Provide the [X, Y] coordinate of the cell's center where the given text is located.  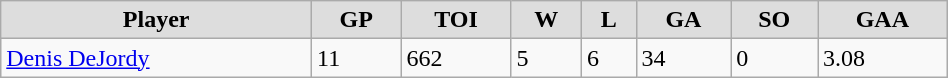
Denis DeJordy [156, 58]
Player [156, 20]
6 [609, 58]
GA [684, 20]
GAA [883, 20]
SO [774, 20]
0 [774, 58]
GP [356, 20]
TOI [456, 20]
34 [684, 58]
662 [456, 58]
11 [356, 58]
L [609, 20]
5 [546, 58]
W [546, 20]
3.08 [883, 58]
